Find where the given text appears and provide that cell's center as [x, y] coordinate. 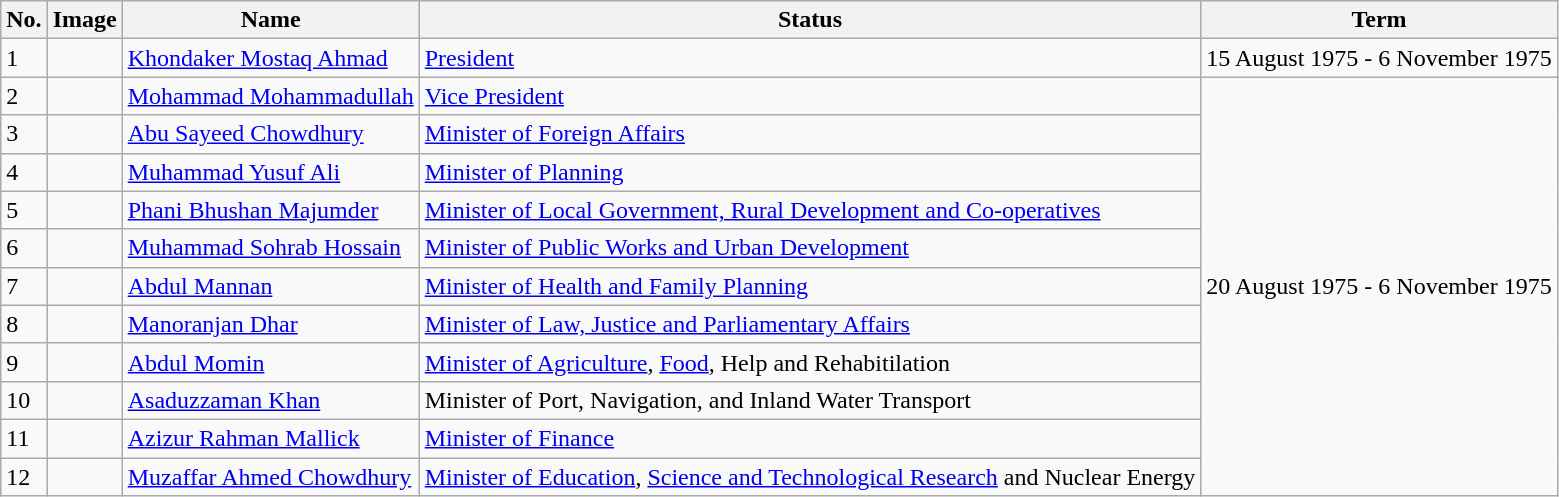
Khondaker Mostaq Ahmad [270, 58]
Phani Bhushan Majumder [270, 210]
Minister of Port, Navigation, and Inland Water Transport [810, 400]
Muhammad Sohrab Hossain [270, 248]
1 [24, 58]
Minister of Agriculture, Food, Help and Rehabitilation [810, 362]
Asaduzzaman Khan [270, 400]
President [810, 58]
Term [1379, 20]
Minister of Finance [810, 438]
2 [24, 96]
4 [24, 172]
8 [24, 324]
6 [24, 248]
12 [24, 477]
Abu Sayeed Chowdhury [270, 134]
3 [24, 134]
7 [24, 286]
No. [24, 20]
15 August 1975 - 6 November 1975 [1379, 58]
Abdul Mannan [270, 286]
Minister of Education, Science and Technological Research and Nuclear Energy [810, 477]
Azizur Rahman Mallick [270, 438]
Minister of Health and Family Planning [810, 286]
11 [24, 438]
Name [270, 20]
Minister of Public Works and Urban Development [810, 248]
Minister of Foreign Affairs [810, 134]
Minister of Local Government, Rural Development and Co-operatives [810, 210]
9 [24, 362]
Minister of Planning [810, 172]
Status [810, 20]
Image [84, 20]
10 [24, 400]
Muhammad Yusuf Ali [270, 172]
Mohammad Mohammadullah [270, 96]
Minister of Law, Justice and Parliamentary Affairs [810, 324]
5 [24, 210]
Manoranjan Dhar [270, 324]
Abdul Momin [270, 362]
Vice President [810, 96]
Muzaffar Ahmed Chowdhury [270, 477]
20 August 1975 - 6 November 1975 [1379, 286]
